Find where the given text appears and provide that cell's center as [x, y] coordinate. 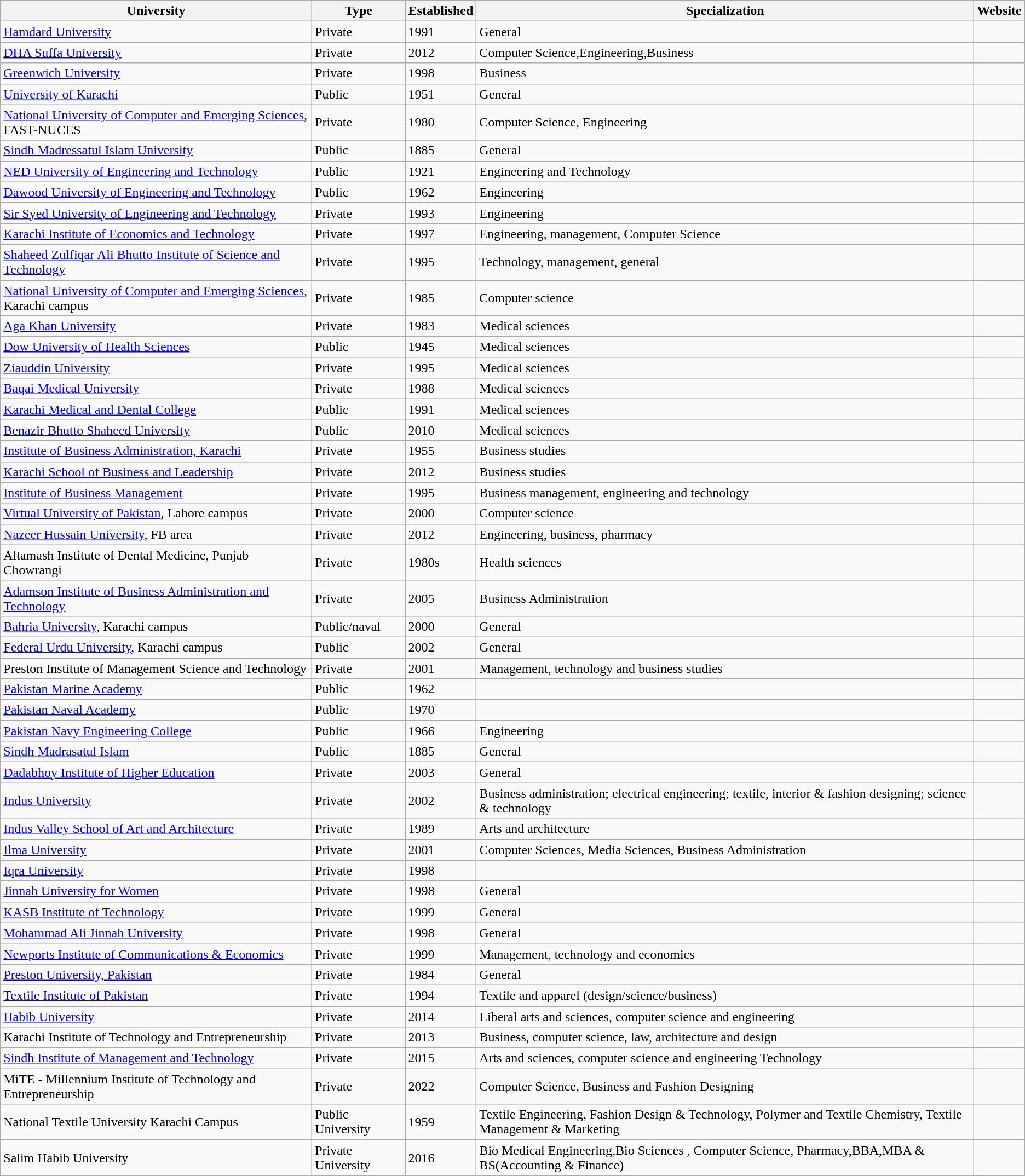
Institute of Business Administration, Karachi [157, 451]
Technology, management, general [725, 262]
Indus University [157, 800]
Institute of Business Management [157, 493]
1985 [441, 298]
Jinnah University for Women [157, 891]
Management, technology and business studies [725, 668]
KASB Institute of Technology [157, 912]
1945 [441, 347]
1989 [441, 829]
Ziauddin University [157, 368]
Business administration; electrical engineering; textile, interior & fashion designing; science & technology [725, 800]
Iqra University [157, 871]
Computer Science, Engineering [725, 123]
1955 [441, 451]
Sir Syed University of Engineering and Technology [157, 213]
1970 [441, 710]
Federal Urdu University, Karachi campus [157, 647]
Aga Khan University [157, 326]
Textile Institute of Pakistan [157, 995]
1921 [441, 171]
Engineering, management, Computer Science [725, 234]
1997 [441, 234]
1984 [441, 975]
Preston Institute of Management Science and Technology [157, 668]
1951 [441, 94]
Website [999, 11]
Dawood University of Engineering and Technology [157, 192]
Health sciences [725, 563]
Hamdard University [157, 32]
Dow University of Health Sciences [157, 347]
2005 [441, 598]
Nazeer Hussain University, FB area [157, 534]
1966 [441, 731]
Private University [359, 1157]
Bio Medical Engineering,Bio Sciences , Computer Science, Pharmacy,BBA,MBA & BS(Accounting & Finance) [725, 1157]
Business Administration [725, 598]
Liberal arts and sciences, computer science and engineering [725, 1017]
National University of Computer and Emerging Sciences, FAST-NUCES [157, 123]
1980 [441, 123]
1959 [441, 1122]
2015 [441, 1058]
Bahria University, Karachi campus [157, 626]
Engineering and Technology [725, 171]
Business, computer science, law, architecture and design [725, 1037]
Mohammad Ali Jinnah University [157, 933]
National University of Computer and Emerging Sciences, Karachi campus [157, 298]
Pakistan Naval Academy [157, 710]
Arts and architecture [725, 829]
Business management, engineering and technology [725, 493]
Type [359, 11]
National Textile University Karachi Campus [157, 1122]
MiTE - Millennium Institute of Technology and Entrepreneurship [157, 1086]
Karachi Medical and Dental College [157, 410]
Habib University [157, 1017]
Management, technology and economics [725, 954]
Indus Valley School of Art and Architecture [157, 829]
Ilma University [157, 850]
2016 [441, 1157]
Greenwich University [157, 73]
Benazir Bhutto Shaheed University [157, 430]
2022 [441, 1086]
1988 [441, 389]
Sindh Madrasatul Islam [157, 752]
1980s [441, 563]
Public/naval [359, 626]
Virtual University of Pakistan, Lahore campus [157, 514]
Specialization [725, 11]
Pakistan Marine Academy [157, 689]
Shaheed Zulfiqar Ali Bhutto Institute of Science and Technology [157, 262]
Karachi Institute of Economics and Technology [157, 234]
Textile Engineering, Fashion Design & Technology, Polymer and Textile Chemistry, Textile Management & Marketing [725, 1122]
Computer Sciences, Media Sciences, Business Administration [725, 850]
Sindh Institute of Management and Technology [157, 1058]
Sindh Madressatul Islam University [157, 151]
Business [725, 73]
2003 [441, 773]
DHA Suffa University [157, 53]
Baqai Medical University [157, 389]
Karachi School of Business and Leadership [157, 472]
Adamson Institute of Business Administration and Technology [157, 598]
University [157, 11]
Established [441, 11]
Arts and sciences, computer science and engineering Technology [725, 1058]
Textile and apparel (design/science/business) [725, 995]
2014 [441, 1017]
Dadabhoy Institute of Higher Education [157, 773]
Newports Institute of Communications & Economics [157, 954]
Engineering, business, pharmacy [725, 534]
Pakistan Navy Engineering College [157, 731]
University of Karachi [157, 94]
Altamash Institute of Dental Medicine, Punjab Chowrangi [157, 563]
Public University [359, 1122]
NED University of Engineering and Technology [157, 171]
1993 [441, 213]
1983 [441, 326]
Computer Science,Engineering,Business [725, 53]
Salim Habib University [157, 1157]
Computer Science, Business and Fashion Designing [725, 1086]
Karachi Institute of Technology and Entrepreneurship [157, 1037]
Preston University, Pakistan [157, 975]
2010 [441, 430]
2013 [441, 1037]
1994 [441, 995]
